Detect which cell encompasses the target text, then output its [x, y] center coordinate. 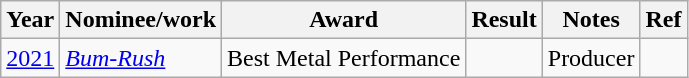
Ref [664, 20]
Bum-Rush [141, 58]
2021 [30, 58]
Best Metal Performance [344, 58]
Award [344, 20]
Producer [591, 58]
Nominee/work [141, 20]
Year [30, 20]
Result [504, 20]
Notes [591, 20]
